Detect which cell encompasses the target text, then output its [X, Y] center coordinate. 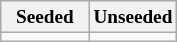
Seeded [45, 17]
Unseeded [133, 17]
